Pinpoint the cell where the given text exists, returning its (x, y) midpoint coordinate. 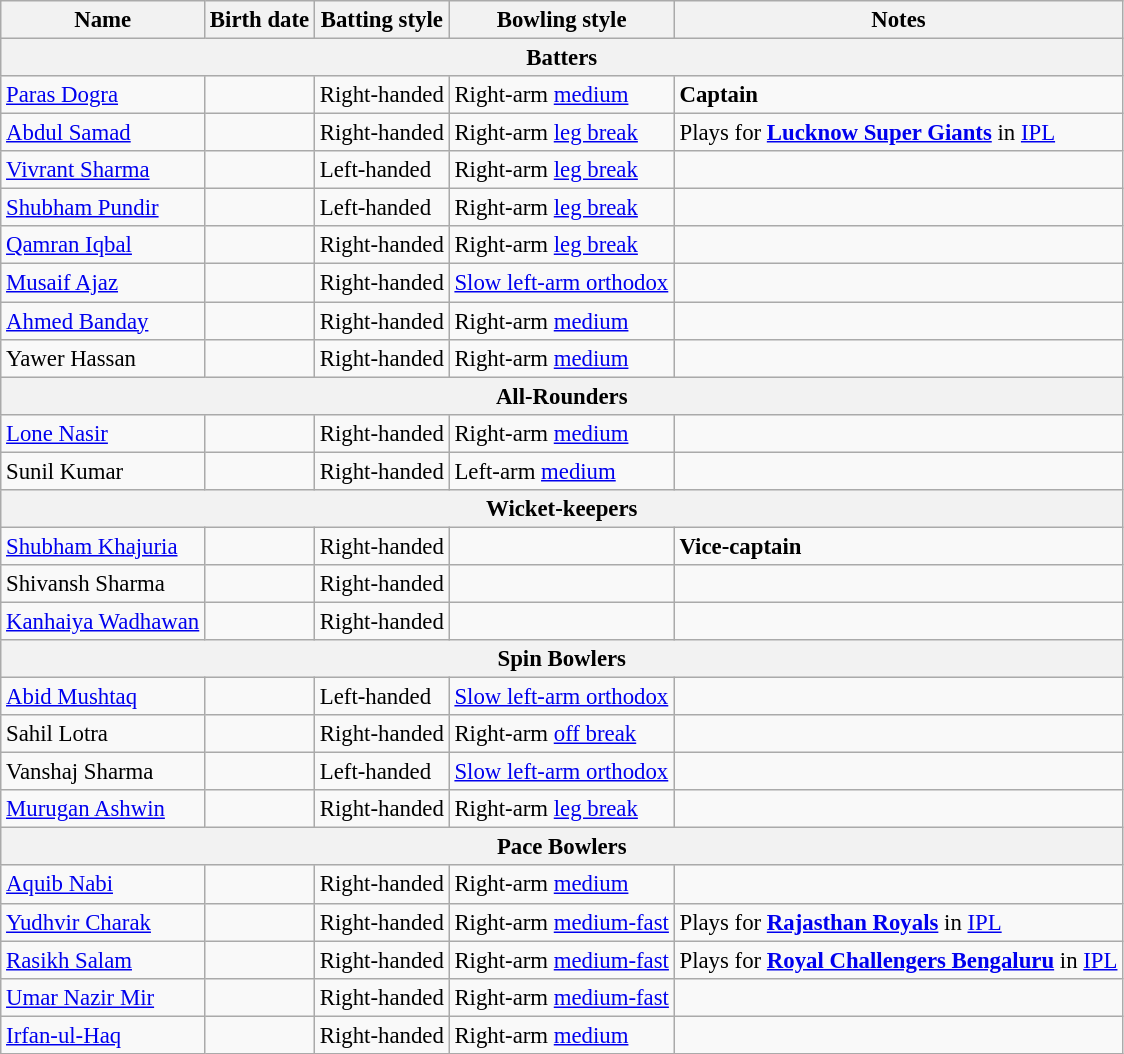
Captain (898, 95)
Left-arm medium (562, 471)
Shubham Pundir (103, 208)
Birth date (260, 20)
Paras Dogra (103, 95)
Irfan-ul-Haq (103, 1035)
Aquib Nabi (103, 885)
Umar Nazir Mir (103, 997)
Shubham Khajuria (103, 546)
Batters (562, 58)
Vivrant Sharma (103, 170)
Vanshaj Sharma (103, 772)
Batting style (382, 20)
Yawer Hassan (103, 358)
All-Rounders (562, 396)
Kanhaiya Wadhawan (103, 621)
Sunil Kumar (103, 471)
Murugan Ashwin (103, 809)
Plays for Rajasthan Royals in IPL (898, 922)
Plays for Lucknow Super Giants in IPL (898, 133)
Notes (898, 20)
Vice-captain (898, 546)
Ahmed Banday (103, 321)
Abdul Samad (103, 133)
Wicket-keepers (562, 509)
Rasikh Salam (103, 960)
Bowling style (562, 20)
Pace Bowlers (562, 847)
Abid Mushtaq (103, 697)
Plays for Royal Challengers Bengaluru in IPL (898, 960)
Right-arm off break (562, 734)
Qamran Iqbal (103, 245)
Name (103, 20)
Lone Nasir (103, 433)
Sahil Lotra (103, 734)
Spin Bowlers (562, 659)
Yudhvir Charak (103, 922)
Musaif Ajaz (103, 283)
Shivansh Sharma (103, 584)
